Provide the [x, y] coordinate of the cell's center where the given text is located.  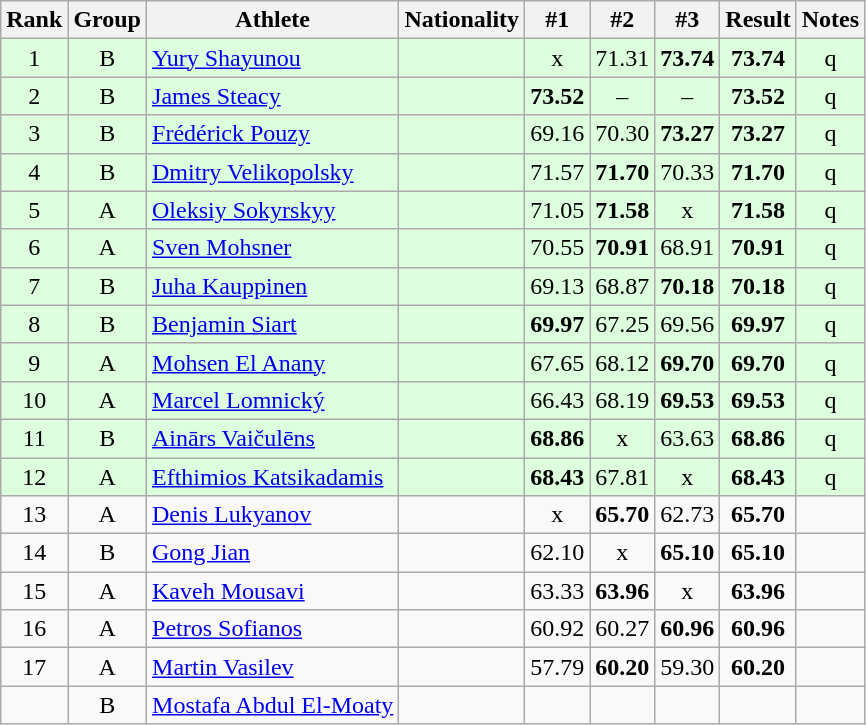
Benjamin Siart [273, 324]
69.56 [688, 324]
9 [34, 362]
Denis Lukyanov [273, 515]
60.92 [558, 629]
8 [34, 324]
62.73 [688, 515]
60.27 [622, 629]
68.19 [622, 400]
Frédérick Pouzy [273, 134]
67.81 [622, 477]
5 [34, 210]
70.30 [622, 134]
68.12 [622, 362]
13 [34, 515]
Marcel Lomnický [273, 400]
Juha Kauppinen [273, 286]
Mostafa Abdul El-Moaty [273, 705]
Sven Mohsner [273, 248]
70.33 [688, 172]
16 [34, 629]
67.65 [558, 362]
14 [34, 553]
Oleksiy Sokyrskyy [273, 210]
Ainārs Vaičulēns [273, 438]
Efthimios Katsikadamis [273, 477]
Mohsen El Anany [273, 362]
Petros Sofianos [273, 629]
Athlete [273, 20]
#2 [622, 20]
62.10 [558, 553]
James Steacy [273, 96]
Kaveh Mousavi [273, 591]
2 [34, 96]
3 [34, 134]
#1 [558, 20]
66.43 [558, 400]
57.79 [558, 667]
63.63 [688, 438]
Rank [34, 20]
1 [34, 58]
69.16 [558, 134]
17 [34, 667]
6 [34, 248]
11 [34, 438]
Group [108, 20]
Result [758, 20]
4 [34, 172]
71.05 [558, 210]
Gong Jian [273, 553]
68.91 [688, 248]
Martin Vasilev [273, 667]
7 [34, 286]
Notes [830, 20]
71.31 [622, 58]
Nationality [462, 20]
67.25 [622, 324]
59.30 [688, 667]
71.57 [558, 172]
Yury Shayunou [273, 58]
#3 [688, 20]
Dmitry Velikopolsky [273, 172]
70.55 [558, 248]
68.87 [622, 286]
63.33 [558, 591]
69.13 [558, 286]
10 [34, 400]
12 [34, 477]
15 [34, 591]
